Provide the (X, Y) coordinate of the cell's center where the given text is located.  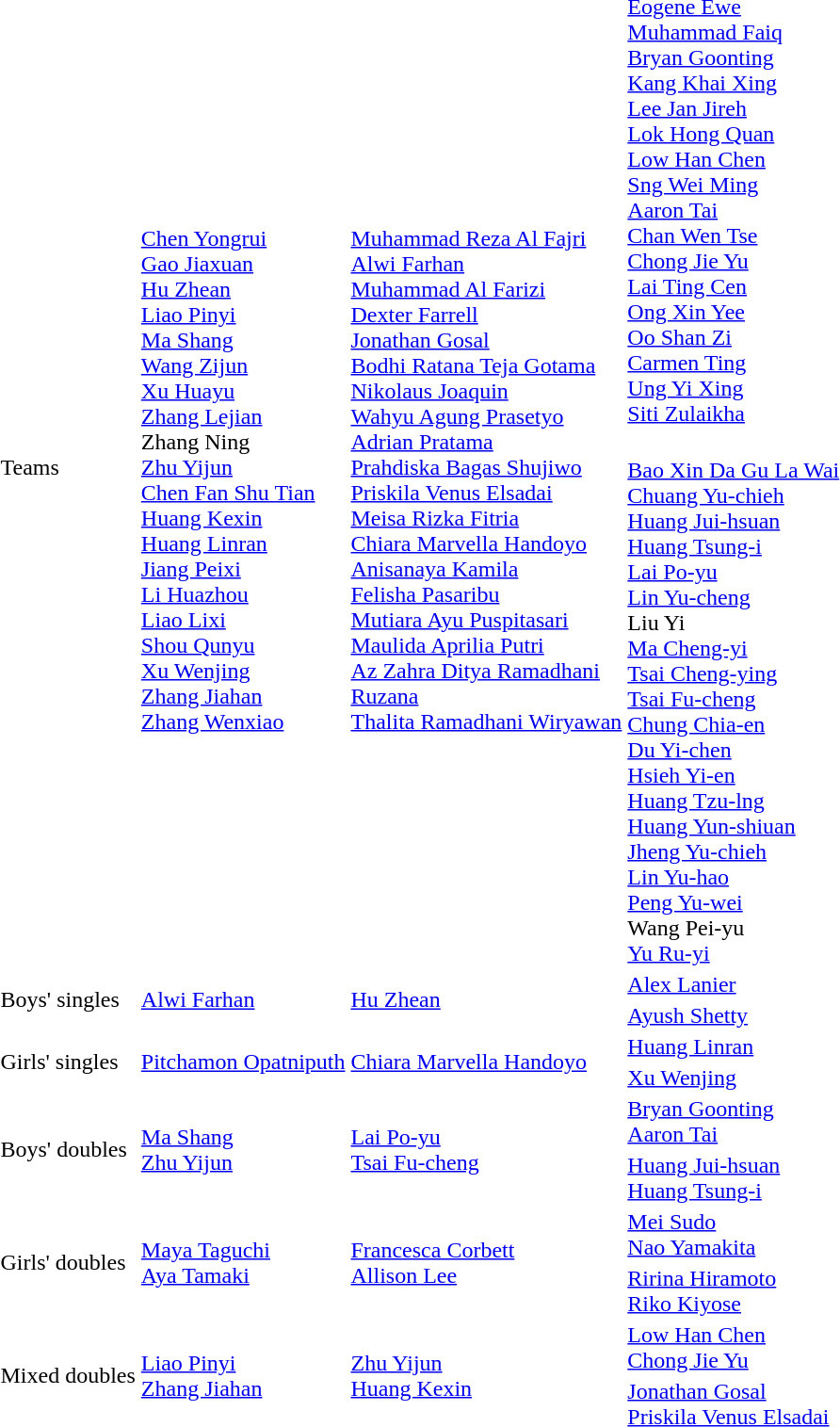
Maya Taguchi Aya Tamaki (243, 1262)
Hu Zhean (486, 1000)
Francesca Corbett Allison Lee (486, 1262)
Alwi Farhan (243, 1000)
Lai Po-yu Tsai Fu-cheng (486, 1149)
Chiara Marvella Handoyo (486, 1062)
Pitchamon Opatniputh (243, 1062)
Ma Shang Zhu Yijun (243, 1149)
